From the cell containing the given text, extract its center point as [x, y] coordinate. 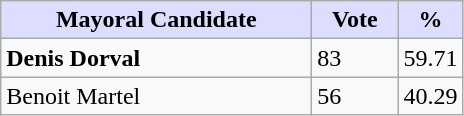
83 [355, 58]
56 [355, 96]
40.29 [430, 96]
Vote [355, 20]
Benoit Martel [156, 96]
% [430, 20]
Mayoral Candidate [156, 20]
Denis Dorval [156, 58]
59.71 [430, 58]
